From the cell containing the given text, extract its center point as (x, y) coordinate. 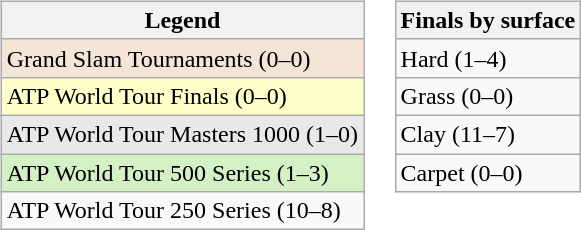
Grass (0–0) (488, 96)
Clay (11–7) (488, 134)
Legend (182, 20)
ATP World Tour Finals (0–0) (182, 96)
Grand Slam Tournaments (0–0) (182, 58)
ATP World Tour 250 Series (10–8) (182, 211)
Hard (1–4) (488, 58)
ATP World Tour Masters 1000 (1–0) (182, 134)
ATP World Tour 500 Series (1–3) (182, 173)
Carpet (0–0) (488, 173)
Finals by surface (488, 20)
